Detect which cell encompasses the target text, then output its [x, y] center coordinate. 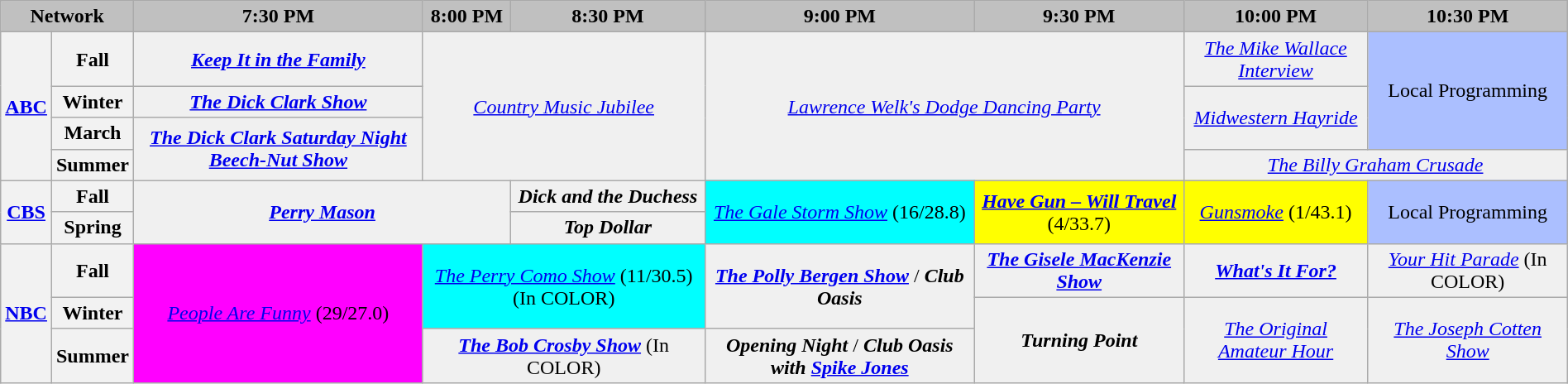
CBS [26, 212]
The Mike Wallace Interview [1275, 60]
Turning Point [1078, 339]
The Billy Graham Crusade [1375, 165]
What's It For? [1275, 270]
The Bob Crosby Show (In COLOR) [564, 356]
Have Gun – Will Travel (4/33.7) [1078, 212]
The Original Amateur Hour [1275, 339]
Spring [93, 228]
The Gisele MacKenzie Show [1078, 270]
The Dick Clark Show [279, 102]
9:00 PM [839, 17]
NBC [26, 313]
Lawrence Welk's Dodge Dancing Party [944, 106]
Perry Mason [323, 212]
Gunsmoke (1/43.1) [1275, 212]
Keep It in the Family [279, 60]
Midwestern Hayride [1275, 118]
The Perry Como Show (11/30.5) (In COLOR) [564, 286]
The Dick Clark Saturday Night Beech-Nut Show [279, 149]
Your Hit Parade (In COLOR) [1467, 270]
Top Dollar [608, 228]
Dick and the Duchess [608, 196]
Country Music Jubilee [564, 106]
March [93, 133]
8:30 PM [608, 17]
The Joseph Cotten Show [1467, 339]
9:30 PM [1078, 17]
People Are Funny (29/27.0) [279, 313]
7:30 PM [279, 17]
ABC [26, 106]
10:00 PM [1275, 17]
The Gale Storm Show (16/28.8) [839, 212]
8:00 PM [466, 17]
The Polly Bergen Show / Club Oasis [839, 286]
10:30 PM [1467, 17]
Opening Night / Club Oasis with Spike Jones [839, 356]
Network [68, 17]
